Find where the given text appears and provide that cell's center as [X, Y] coordinate. 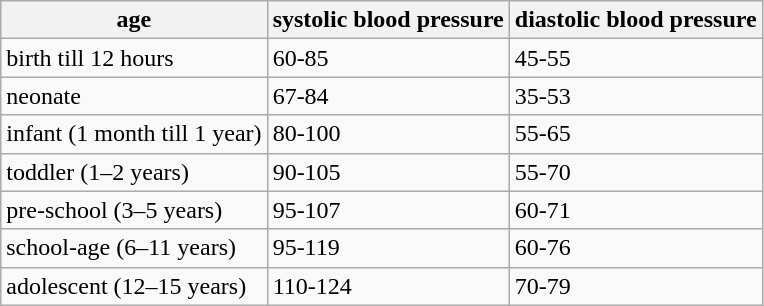
95-119 [388, 248]
90-105 [388, 172]
age [134, 20]
60-76 [636, 248]
70-79 [636, 286]
birth till 12 hours [134, 58]
toddler (1–2 years) [134, 172]
80-100 [388, 134]
55-70 [636, 172]
95-107 [388, 210]
pre-school (3–5 years) [134, 210]
67-84 [388, 96]
55-65 [636, 134]
diastolic blood pressure [636, 20]
school-age (6–11 years) [134, 248]
45-55 [636, 58]
60-85 [388, 58]
35-53 [636, 96]
60-71 [636, 210]
110-124 [388, 286]
systolic blood pressure [388, 20]
infant (1 month till 1 year) [134, 134]
neonate [134, 96]
adolescent (12–15 years) [134, 286]
